Find where the given text appears and provide that cell's center as [x, y] coordinate. 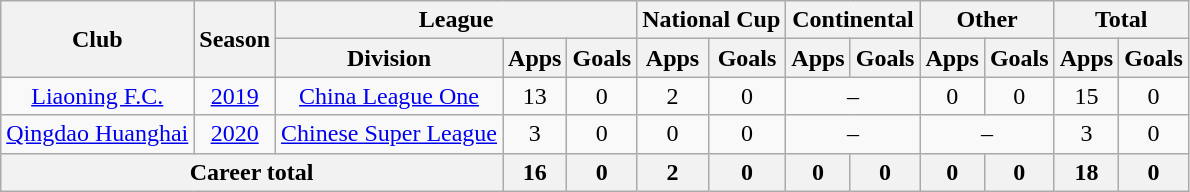
National Cup [712, 20]
Club [98, 39]
Liaoning F.C. [98, 96]
13 [535, 96]
League [456, 20]
16 [535, 172]
China League One [390, 96]
Total [1121, 20]
Career total [252, 172]
Season [235, 39]
Chinese Super League [390, 134]
18 [1086, 172]
2020 [235, 134]
Division [390, 58]
2019 [235, 96]
Continental [853, 20]
15 [1086, 96]
Qingdao Huanghai [98, 134]
Other [987, 20]
